Capture the cell that displays the provided text and extract its [x, y] central coordinate. 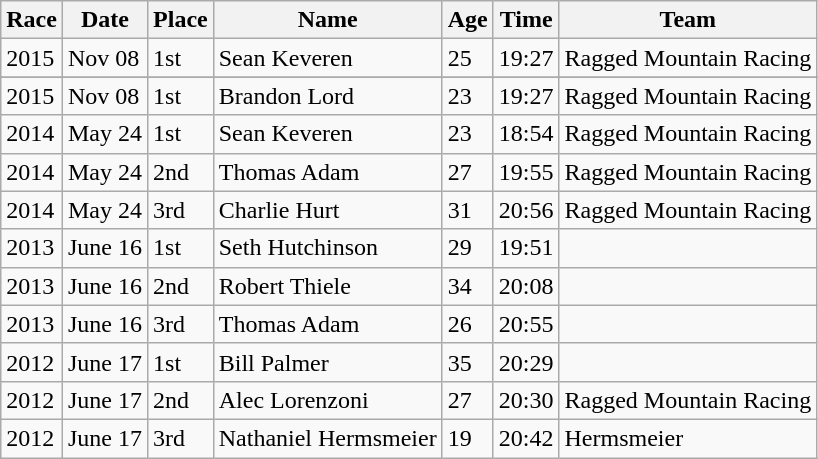
20:42 [526, 438]
Name [328, 20]
31 [468, 210]
26 [468, 324]
20:55 [526, 324]
Seth Hutchinson [328, 248]
20:29 [526, 362]
Brandon Lord [328, 96]
20:30 [526, 400]
Place [181, 20]
19 [468, 438]
Bill Palmer [328, 362]
34 [468, 286]
Charlie Hurt [328, 210]
20:08 [526, 286]
Race [32, 20]
Nathaniel Hermsmeier [328, 438]
18:54 [526, 134]
Age [468, 20]
29 [468, 248]
19:51 [526, 248]
20:56 [526, 210]
35 [468, 362]
Alec Lorenzoni [328, 400]
19:55 [526, 172]
25 [468, 58]
Time [526, 20]
Hermsmeier [688, 438]
Date [104, 20]
Robert Thiele [328, 286]
Team [688, 20]
